Locate the cell with the specified text and output its (x, y) center coordinate. 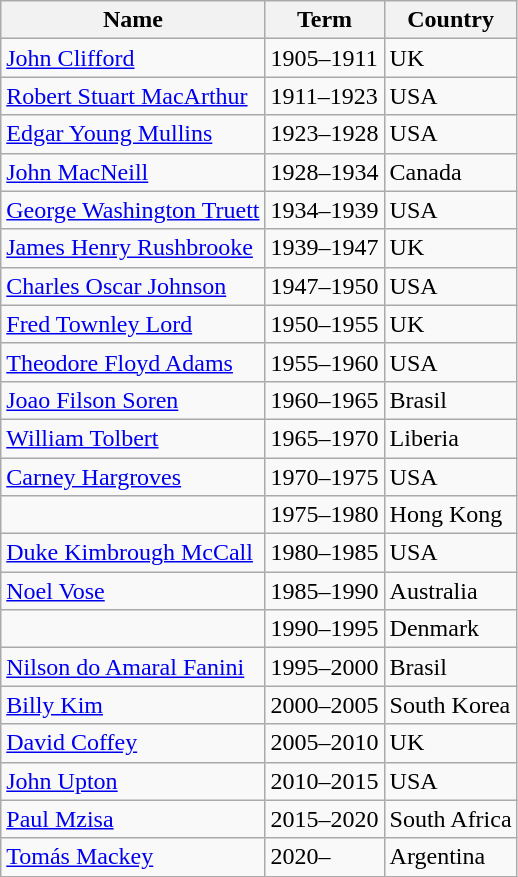
Canada (450, 172)
2015–2020 (324, 819)
South Africa (450, 819)
1955–1960 (324, 362)
Liberia (450, 438)
1923–1928 (324, 134)
Robert Stuart MacArthur (133, 96)
Fred Townley Lord (133, 324)
Charles Oscar Johnson (133, 286)
1965–1970 (324, 438)
2000–2005 (324, 705)
1939–1947 (324, 248)
Duke Kimbrough McCall (133, 553)
John MacNeill (133, 172)
Country (450, 20)
1950–1955 (324, 324)
George Washington Truett (133, 210)
Name (133, 20)
John Upton (133, 781)
Nilson do Amaral Fanini (133, 667)
1934–1939 (324, 210)
Argentina (450, 857)
David Coffey (133, 743)
1995–2000 (324, 667)
1905–1911 (324, 58)
Denmark (450, 629)
Joao Filson Soren (133, 400)
Noel Vose (133, 591)
2010–2015 (324, 781)
William Tolbert (133, 438)
Edgar Young Mullins (133, 134)
Term (324, 20)
South Korea (450, 705)
Carney Hargroves (133, 477)
1960–1965 (324, 400)
Theodore Floyd Adams (133, 362)
2005–2010 (324, 743)
John Clifford (133, 58)
1947–1950 (324, 286)
Australia (450, 591)
Paul Mzisa (133, 819)
1975–1980 (324, 515)
1985–1990 (324, 591)
Hong Kong (450, 515)
1928–1934 (324, 172)
James Henry Rushbrooke (133, 248)
Billy Kim (133, 705)
1990–1995 (324, 629)
1970–1975 (324, 477)
1911–1923 (324, 96)
1980–1985 (324, 553)
2020– (324, 857)
Tomás Mackey (133, 857)
